Scan for the cell matching the given text and deliver its (x, y) coordinate at center. 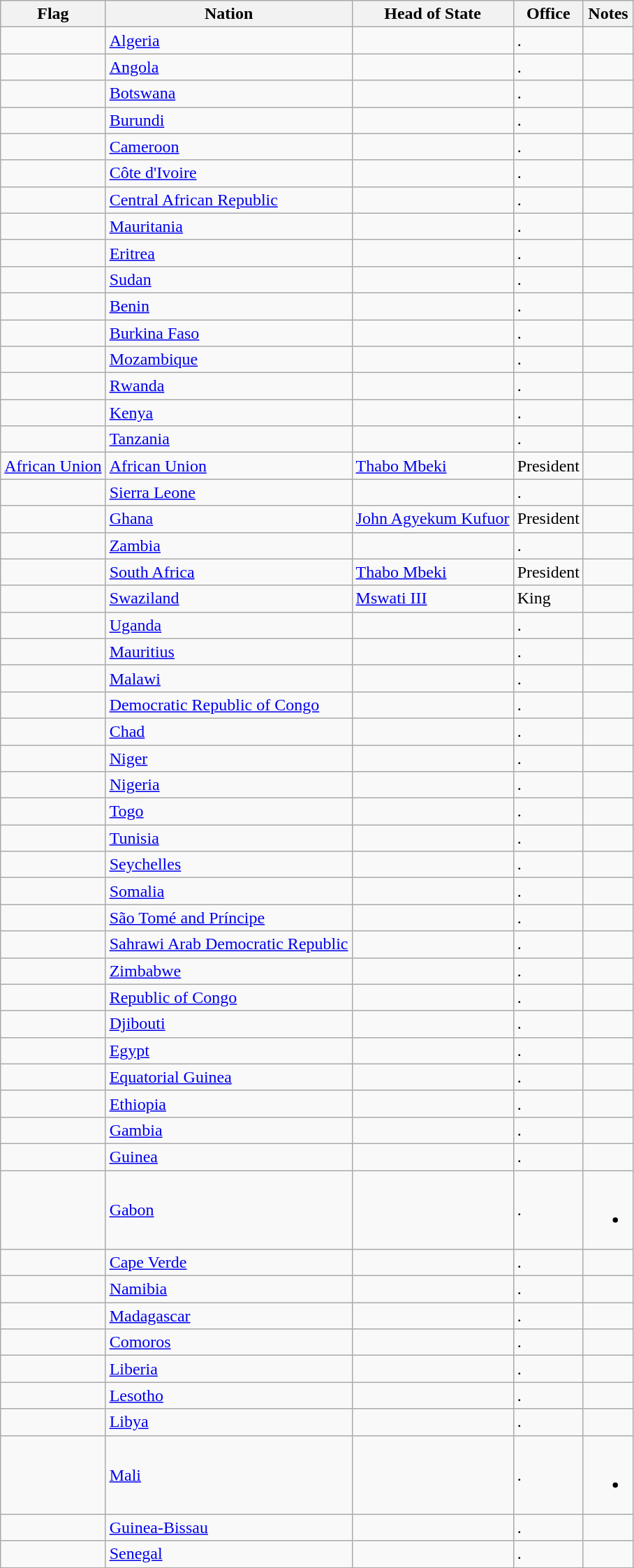
Swaziland (229, 599)
Eritrea (229, 253)
Malawi (229, 678)
Seychelles (229, 865)
Chad (229, 731)
Sudan (229, 279)
Tanzania (229, 439)
Gabon (229, 1210)
Gambia (229, 1130)
Flag (53, 14)
Mswati III (433, 599)
Ghana (229, 519)
Senegal (229, 1554)
Nation (229, 14)
King (548, 599)
Ethiopia (229, 1104)
Sierra Leone (229, 492)
Namibia (229, 1289)
Egypt (229, 1050)
Libya (229, 1422)
Benin (229, 306)
Niger (229, 758)
Mauritius (229, 652)
Tunisia (229, 838)
John Agyekum Kufuor (433, 519)
Mauritania (229, 226)
Cameroon (229, 147)
Equatorial Guinea (229, 1077)
Central African Republic (229, 200)
Somalia (229, 891)
Mali (229, 1475)
São Tomé and Príncipe (229, 918)
Cape Verde (229, 1263)
Kenya (229, 413)
Guinea-Bissau (229, 1527)
Botswana (229, 94)
Algeria (229, 41)
Togo (229, 812)
Angola (229, 67)
Madagascar (229, 1316)
Burundi (229, 120)
Mozambique (229, 360)
Uganda (229, 625)
Democratic Republic of Congo (229, 705)
South Africa (229, 572)
Zimbabwe (229, 971)
Lesotho (229, 1395)
Comoros (229, 1342)
Head of State (433, 14)
Notes (607, 14)
Rwanda (229, 386)
Nigeria (229, 785)
Burkina Faso (229, 333)
Liberia (229, 1369)
Côte d'Ivoire (229, 173)
Guinea (229, 1157)
Office (548, 14)
Zambia (229, 545)
Djibouti (229, 1024)
Republic of Congo (229, 997)
Sahrawi Arab Democratic Republic (229, 944)
